Identify which cell holds the provided text, then report its [x, y] central coordinate. 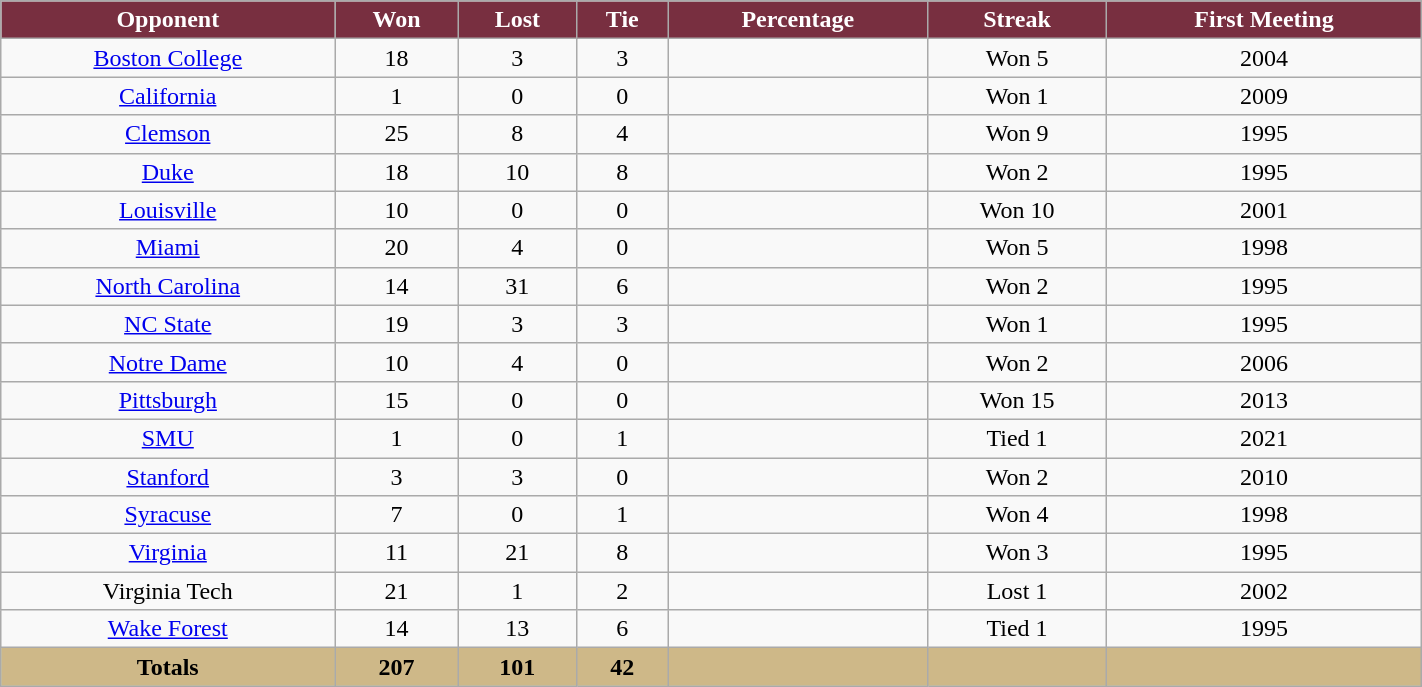
Virginia [168, 553]
42 [622, 667]
Wake Forest [168, 629]
NC State [168, 324]
Won 3 [1016, 553]
Pittsburgh [168, 400]
Stanford [168, 477]
2006 [1264, 362]
Opponent [168, 20]
19 [397, 324]
101 [517, 667]
California [168, 96]
Percentage [798, 20]
2002 [1264, 591]
2 [622, 591]
Tie [622, 20]
Duke [168, 172]
Won 4 [1016, 515]
11 [397, 553]
7 [397, 515]
Virginia Tech [168, 591]
First Meeting [1264, 20]
31 [517, 286]
20 [397, 248]
Boston College [168, 58]
Won 9 [1016, 134]
2004 [1264, 58]
2001 [1264, 210]
Miami [168, 248]
207 [397, 667]
Lost 1 [1016, 591]
Syracuse [168, 515]
North Carolina [168, 286]
2013 [1264, 400]
Totals [168, 667]
Notre Dame [168, 362]
13 [517, 629]
Won [397, 20]
15 [397, 400]
Clemson [168, 134]
2021 [1264, 438]
Lost [517, 20]
Streak [1016, 20]
Won 10 [1016, 210]
SMU [168, 438]
25 [397, 134]
2010 [1264, 477]
2009 [1264, 96]
Louisville [168, 210]
Won 15 [1016, 400]
